Return the [X, Y] coordinate for the center point of the cell that contains the specified text.  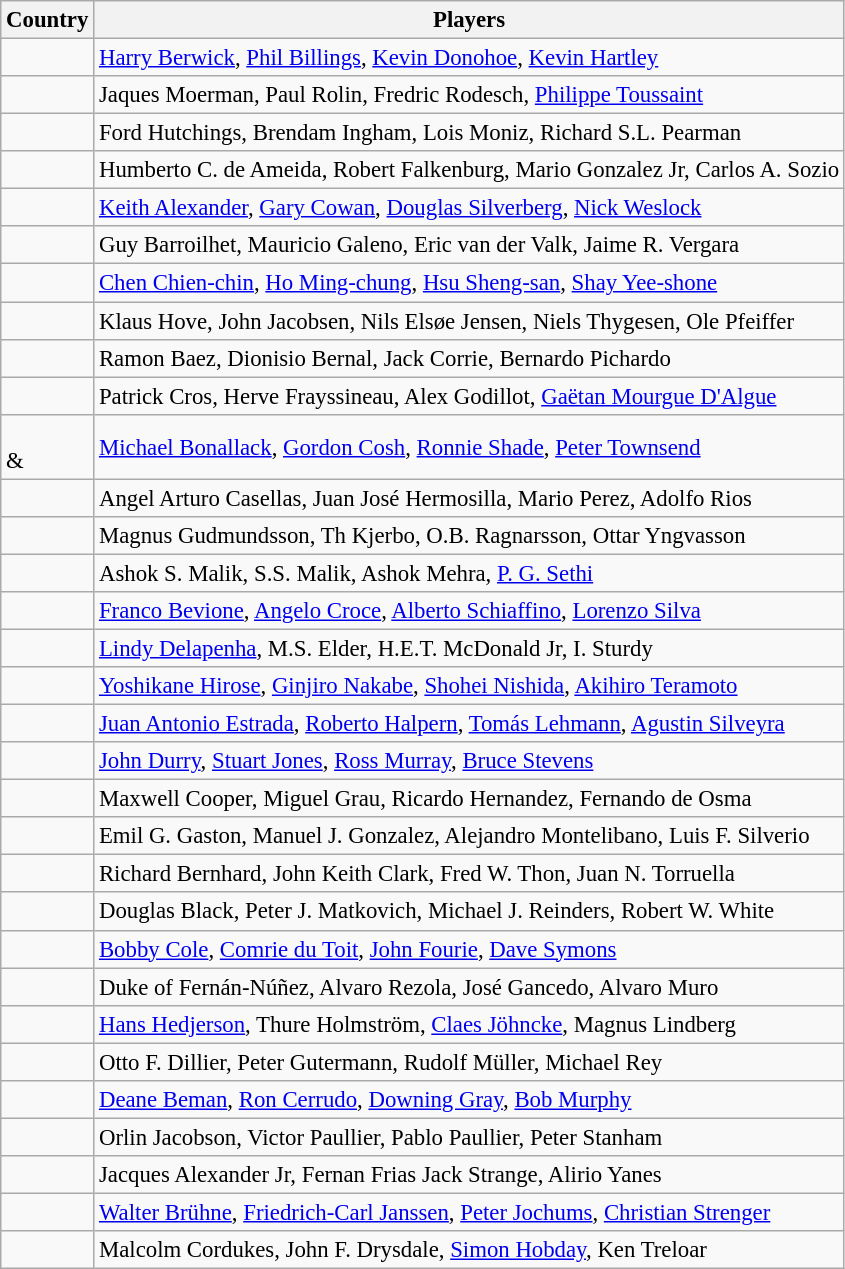
Bobby Cole, Comrie du Toit, John Fourie, Dave Symons [470, 949]
Emil G. Gaston, Manuel J. Gonzalez, Alejandro Montelibano, Luis F. Silverio [470, 836]
Walter Brühne, Friedrich-Carl Janssen, Peter Jochums, Christian Strenger [470, 1212]
John Durry, Stuart Jones, Ross Murray, Bruce Stevens [470, 761]
Angel Arturo Casellas, Juan José Hermosilla, Mario Perez, Adolfo Rios [470, 498]
Klaus Hove, John Jacobsen, Nils Elsøe Jensen, Niels Thygesen, Ole Pfeiffer [470, 321]
Juan Antonio Estrada, Roberto Halpern, Tomás Lehmann, Agustin Silveyra [470, 724]
Ford Hutchings, Brendam Ingham, Lois Moniz, Richard S.L. Pearman [470, 133]
Douglas Black, Peter J. Matkovich, Michael J. Reinders, Robert W. White [470, 912]
Humberto C. de Ameida, Robert Falkenburg, Mario Gonzalez Jr, Carlos A. Sozio [470, 170]
Hans Hedjerson, Thure Holmström, Claes Jöhncke, Magnus Lindberg [470, 1024]
Chen Chien-chin, Ho Ming-chung, Hsu Sheng-san, Shay Yee-shone [470, 283]
Jacques Alexander Jr, Fernan Frias Jack Strange, Alirio Yanes [470, 1175]
Patrick Cros, Herve Frayssineau, Alex Godillot, Gaëtan Mourgue D'Algue [470, 396]
Ramon Baez, Dionisio Bernal, Jack Corrie, Bernardo Pichardo [470, 358]
Deane Beman, Ron Cerrudo, Downing Gray, Bob Murphy [470, 1100]
Orlin Jacobson, Victor Paullier, Pablo Paullier, Peter Stanham [470, 1137]
Franco Bevione, Angelo Croce, Alberto Schiaffino, Lorenzo Silva [470, 611]
Harry Berwick, Phil Billings, Kevin Donohoe, Kevin Hartley [470, 58]
Magnus Gudmundsson, Th Kjerbo, O.B. Ragnarsson, Ottar Yngvasson [470, 536]
Guy Barroilhet, Mauricio Galeno, Eric van der Valk, Jaime R. Vergara [470, 245]
Ashok S. Malik, S.S. Malik, Ashok Mehra, P. G. Sethi [470, 573]
Michael Bonallack, Gordon Cosh, Ronnie Shade, Peter Townsend [470, 446]
Malcolm Cordukes, John F. Drysdale, Simon Hobday, Ken Treloar [470, 1250]
Otto F. Dillier, Peter Gutermann, Rudolf Müller, Michael Rey [470, 1062]
Yoshikane Hirose, Ginjiro Nakabe, Shohei Nishida, Akihiro Teramoto [470, 686]
Keith Alexander, Gary Cowan, Douglas Silverberg, Nick Weslock [470, 208]
& [48, 446]
Duke of Fernán-Núñez, Alvaro Rezola, José Gancedo, Alvaro Muro [470, 987]
Richard Bernhard, John Keith Clark, Fred W. Thon, Juan N. Torruella [470, 874]
Country [48, 20]
Players [470, 20]
Maxwell Cooper, Miguel Grau, Ricardo Hernandez, Fernando de Osma [470, 799]
Jaques Moerman, Paul Rolin, Fredric Rodesch, Philippe Toussaint [470, 95]
Lindy Delapenha, M.S. Elder, H.E.T. McDonald Jr, I. Sturdy [470, 648]
